Capture the cell that displays the provided text and extract its (x, y) central coordinate. 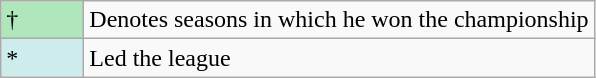
Denotes seasons in which he won the championship (339, 20)
Led the league (339, 58)
† (42, 20)
* (42, 58)
